From the cell containing the given text, extract its center point as (x, y) coordinate. 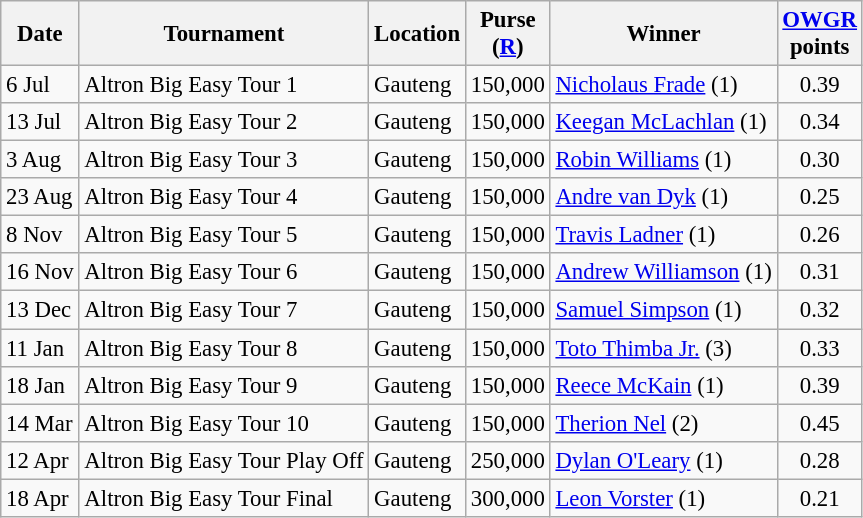
Altron Big Easy Tour 1 (224, 85)
Altron Big Easy Tour Final (224, 498)
0.21 (820, 498)
13 Dec (40, 310)
0.34 (820, 122)
12 Apr (40, 460)
Altron Big Easy Tour 5 (224, 235)
Altron Big Easy Tour 4 (224, 197)
0.45 (820, 423)
Winner (664, 34)
Andrew Williamson (1) (664, 273)
Keegan McLachlan (1) (664, 122)
3 Aug (40, 160)
Tournament (224, 34)
23 Aug (40, 197)
Nicholaus Frade (1) (664, 85)
Altron Big Easy Tour 10 (224, 423)
Altron Big Easy Tour 2 (224, 122)
Dylan O'Leary (1) (664, 460)
0.25 (820, 197)
11 Jan (40, 348)
16 Nov (40, 273)
Altron Big Easy Tour 8 (224, 348)
Samuel Simpson (1) (664, 310)
14 Mar (40, 423)
Travis Ladner (1) (664, 235)
13 Jul (40, 122)
0.31 (820, 273)
0.28 (820, 460)
Location (418, 34)
Robin Williams (1) (664, 160)
Leon Vorster (1) (664, 498)
OWGRpoints (820, 34)
250,000 (508, 460)
Purse(R) (508, 34)
Altron Big Easy Tour 6 (224, 273)
18 Apr (40, 498)
Therion Nel (2) (664, 423)
Altron Big Easy Tour 3 (224, 160)
0.33 (820, 348)
Andre van Dyk (1) (664, 197)
0.26 (820, 235)
6 Jul (40, 85)
Altron Big Easy Tour 9 (224, 385)
Toto Thimba Jr. (3) (664, 348)
8 Nov (40, 235)
Date (40, 34)
0.32 (820, 310)
300,000 (508, 498)
Reece McKain (1) (664, 385)
18 Jan (40, 385)
0.30 (820, 160)
Altron Big Easy Tour Play Off (224, 460)
Altron Big Easy Tour 7 (224, 310)
